Determine the [X, Y] coordinate at the center of the cell enclosing the given text.  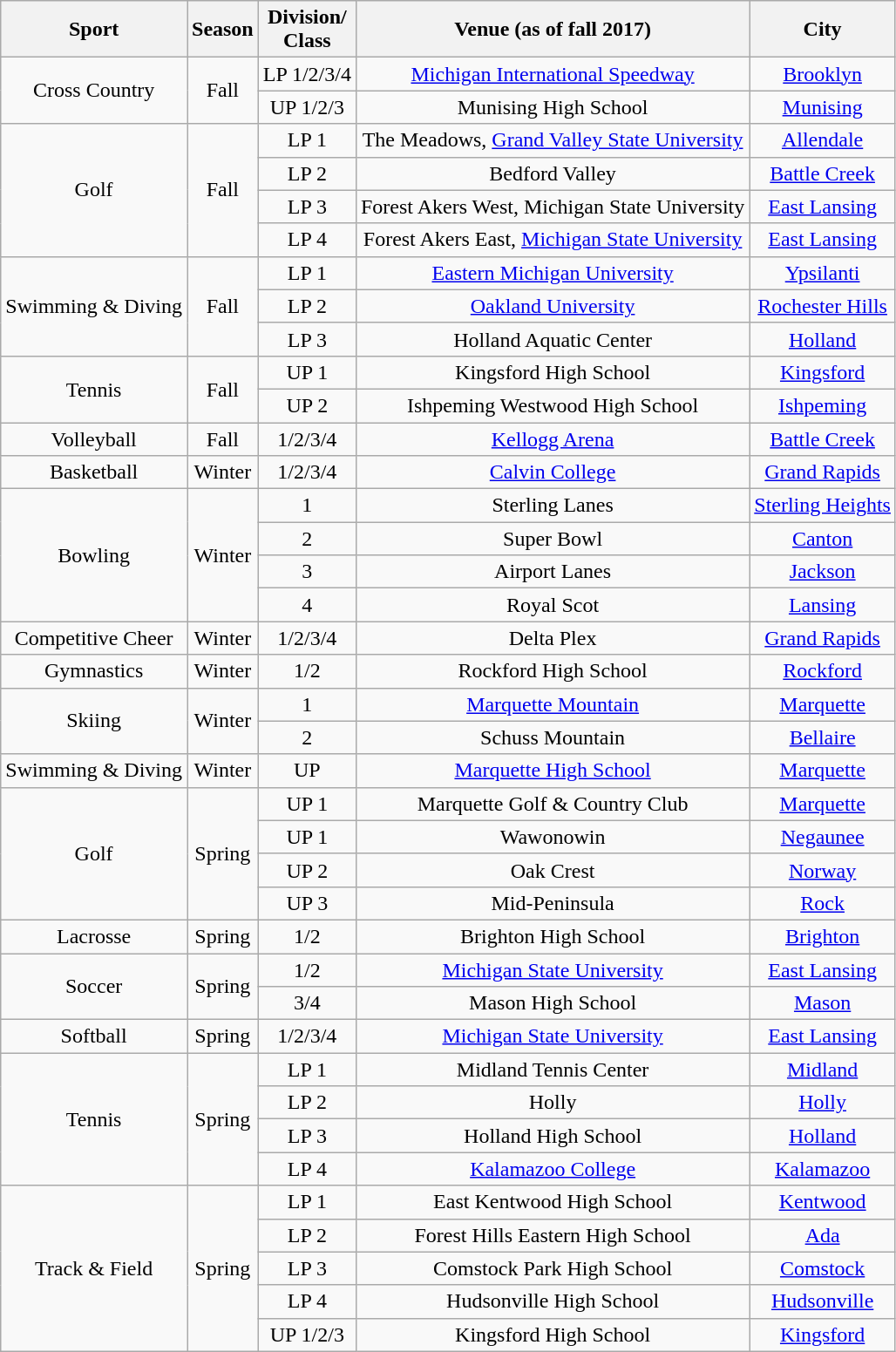
Sterling Heights [823, 506]
Kentwood [823, 1202]
Lacrosse [94, 936]
Kalamazoo College [553, 1169]
Division/Class [307, 30]
Munising [823, 107]
Marquette High School [553, 771]
Ada [823, 1235]
Marquette Mountain [553, 704]
Hudsonville [823, 1301]
Season [222, 30]
Canton [823, 539]
East Kentwood High School [553, 1202]
Jackson [823, 572]
Wawonowin [553, 837]
Rockford High School [553, 671]
Midland [823, 1070]
Brooklyn [823, 74]
4 [307, 605]
Eastern Michigan University [553, 273]
Gymnastics [94, 671]
Norway [823, 870]
Soccer [94, 987]
Brighton High School [553, 936]
Allendale [823, 140]
Kalamazoo [823, 1169]
Rochester Hills [823, 306]
Forest Hills Eastern High School [553, 1235]
Schuss Mountain [553, 737]
Mason High School [553, 1003]
Rockford [823, 671]
Bellaire [823, 737]
Softball [94, 1036]
Volleyball [94, 438]
Royal Scot [553, 605]
Track & Field [94, 1268]
City [823, 30]
Mason [823, 1003]
Forest Akers West, Michigan State University [553, 207]
Ypsilanti [823, 273]
3 [307, 572]
Ishpeming [823, 405]
Cross Country [94, 91]
Brighton [823, 936]
Comstock Park High School [553, 1268]
Sport [94, 30]
Oakland University [553, 306]
Munising High School [553, 107]
Kellogg Arena [553, 438]
Competitive Cheer [94, 638]
Holland Aquatic Center [553, 339]
Skiing [94, 721]
Forest Akers East, Michigan State University [553, 240]
Airport Lanes [553, 572]
Ishpeming Westwood High School [553, 405]
Lansing [823, 605]
Midland Tennis Center [553, 1070]
Michigan International Speedway [553, 74]
Hudsonville High School [553, 1301]
3/4 [307, 1003]
Super Bowl [553, 539]
UP 3 [307, 903]
LP 1/2/3/4 [307, 74]
Calvin College [553, 472]
Delta Plex [553, 638]
Comstock [823, 1268]
Sterling Lanes [553, 506]
Negaunee [823, 837]
UP [307, 771]
Mid-Peninsula [553, 903]
Holland High School [553, 1136]
The Meadows, Grand Valley State University [553, 140]
Rock [823, 903]
Bedford Valley [553, 173]
Venue (as of fall 2017) [553, 30]
Oak Crest [553, 870]
Marquette Golf & Country Club [553, 804]
Bowling [94, 555]
Basketball [94, 472]
